From the cell containing the given text, extract its center point as (X, Y) coordinate. 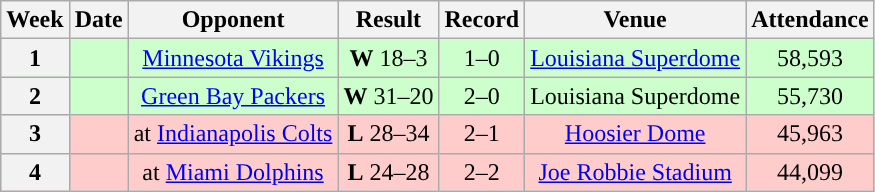
2–2 (482, 172)
Result (388, 20)
Minnesota Vikings (233, 58)
2–0 (482, 96)
at Miami Dolphins (233, 172)
Record (482, 20)
Date (98, 20)
1–0 (482, 58)
3 (35, 134)
Venue (636, 20)
at Indianapolis Colts (233, 134)
55,730 (810, 96)
1 (35, 58)
Opponent (233, 20)
Week (35, 20)
L 24–28 (388, 172)
2 (35, 96)
Attendance (810, 20)
4 (35, 172)
58,593 (810, 58)
Green Bay Packers (233, 96)
W 18–3 (388, 58)
45,963 (810, 134)
Hoosier Dome (636, 134)
Joe Robbie Stadium (636, 172)
L 28–34 (388, 134)
W 31–20 (388, 96)
44,099 (810, 172)
2–1 (482, 134)
